Pinpoint the cell where the given text exists, returning its [x, y] midpoint coordinate. 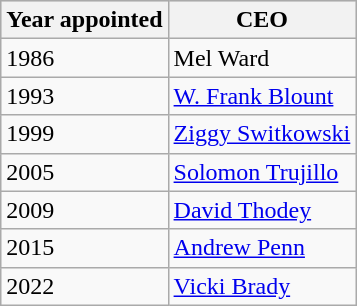
Year appointed [84, 20]
David Thodey [262, 210]
Solomon Trujillo [262, 172]
Vicki Brady [262, 286]
1999 [84, 134]
2005 [84, 172]
1986 [84, 58]
2015 [84, 248]
Ziggy Switkowski [262, 134]
W. Frank Blount [262, 96]
Andrew Penn [262, 248]
Mel Ward [262, 58]
1993 [84, 96]
2022 [84, 286]
2009 [84, 210]
CEO [262, 20]
